Search for the cell housing the specified text and yield its (x, y) center coordinate. 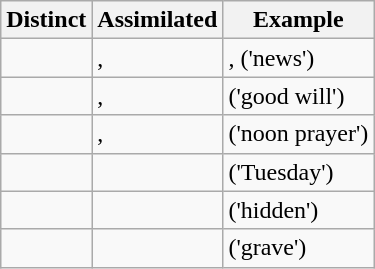
Example (298, 20)
Distinct (46, 20)
Assimilated (158, 20)
, ('news') (298, 58)
('grave') (298, 248)
('Tuesday') (298, 172)
('noon prayer') (298, 134)
('hidden') (298, 210)
('good will') (298, 96)
